Return [x, y] of the center of cell containing provided text 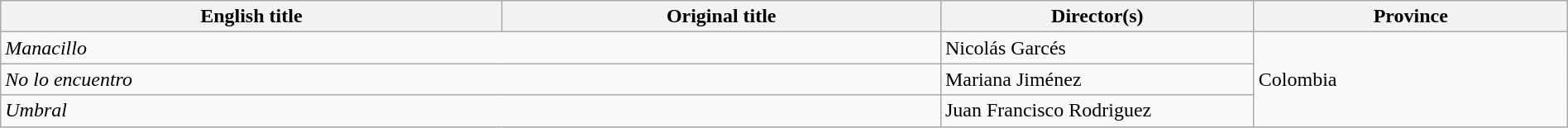
Umbral [471, 111]
Province [1411, 17]
English title [251, 17]
Manacillo [471, 48]
Nicolás Garcés [1097, 48]
Mariana Jiménez [1097, 79]
Juan Francisco Rodriguez [1097, 111]
Original title [721, 17]
Colombia [1411, 79]
Director(s) [1097, 17]
No lo encuentro [471, 79]
